From the cell containing the given text, extract its center point as (X, Y) coordinate. 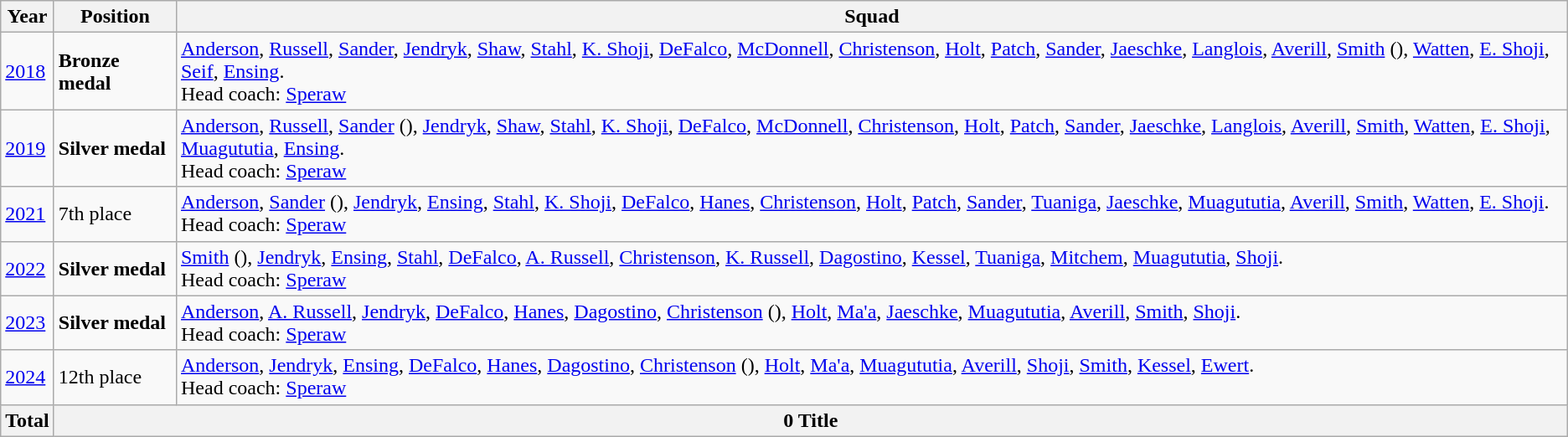
7th place (115, 214)
2019 (28, 148)
2018 (28, 71)
Squad (871, 17)
2023 (28, 323)
2022 (28, 268)
Anderson, Jendryk, Ensing, DeFalco, Hanes, Dagostino, Christenson (), Holt, Ma'a, Muagututia, Averill, Shoji, Smith, Kessel, Ewert.Head coach: Speraw (871, 377)
2024 (28, 377)
12th place (115, 377)
Year (28, 17)
Position (115, 17)
Anderson, A. Russell, Jendryk, DeFalco, Hanes, Dagostino, Christenson (), Holt, Ma'a, Jaeschke, Muagututia, Averill, Smith, Shoji. Head coach: Speraw (871, 323)
2021 (28, 214)
0 Title (811, 420)
Bronze medal (115, 71)
Total (28, 420)
